For the text-containing cell, return its midpoint in [x, y] coordinate format. 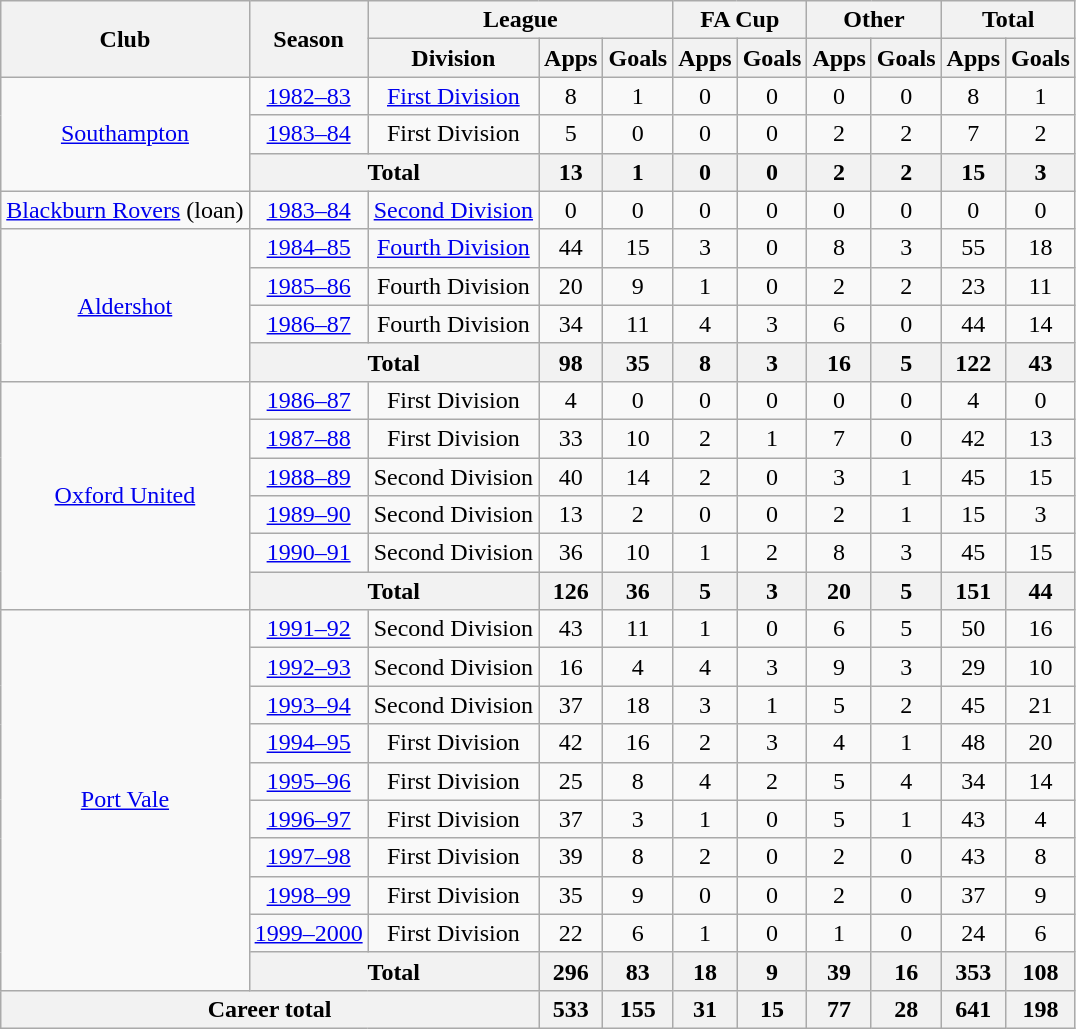
25 [571, 781]
Oxford United [125, 495]
Career total [270, 1009]
126 [571, 591]
1989–90 [308, 515]
1985–86 [308, 286]
Port Vale [125, 800]
28 [906, 1009]
98 [571, 362]
1998–99 [308, 895]
23 [973, 286]
1996–97 [308, 819]
1993–94 [308, 705]
FA Cup [740, 20]
296 [571, 971]
1991–92 [308, 629]
1987–88 [308, 438]
83 [638, 971]
198 [1041, 1009]
40 [571, 477]
League [520, 20]
29 [973, 667]
Division [453, 58]
108 [1041, 971]
48 [973, 743]
155 [638, 1009]
33 [571, 438]
Southampton [125, 134]
Blackburn Rovers (loan) [125, 210]
1992–93 [308, 667]
Aldershot [125, 305]
Club [125, 39]
1988–89 [308, 477]
21 [1041, 705]
122 [973, 362]
1982–83 [308, 96]
1995–96 [308, 781]
1997–98 [308, 857]
151 [973, 591]
24 [973, 933]
1999–2000 [308, 933]
1994–95 [308, 743]
31 [705, 1009]
1990–91 [308, 553]
22 [571, 933]
533 [571, 1009]
Other [874, 20]
Season [308, 39]
50 [973, 629]
641 [973, 1009]
77 [839, 1009]
1984–85 [308, 248]
353 [973, 971]
55 [973, 248]
